From the cell containing the given text, extract its center point as [x, y] coordinate. 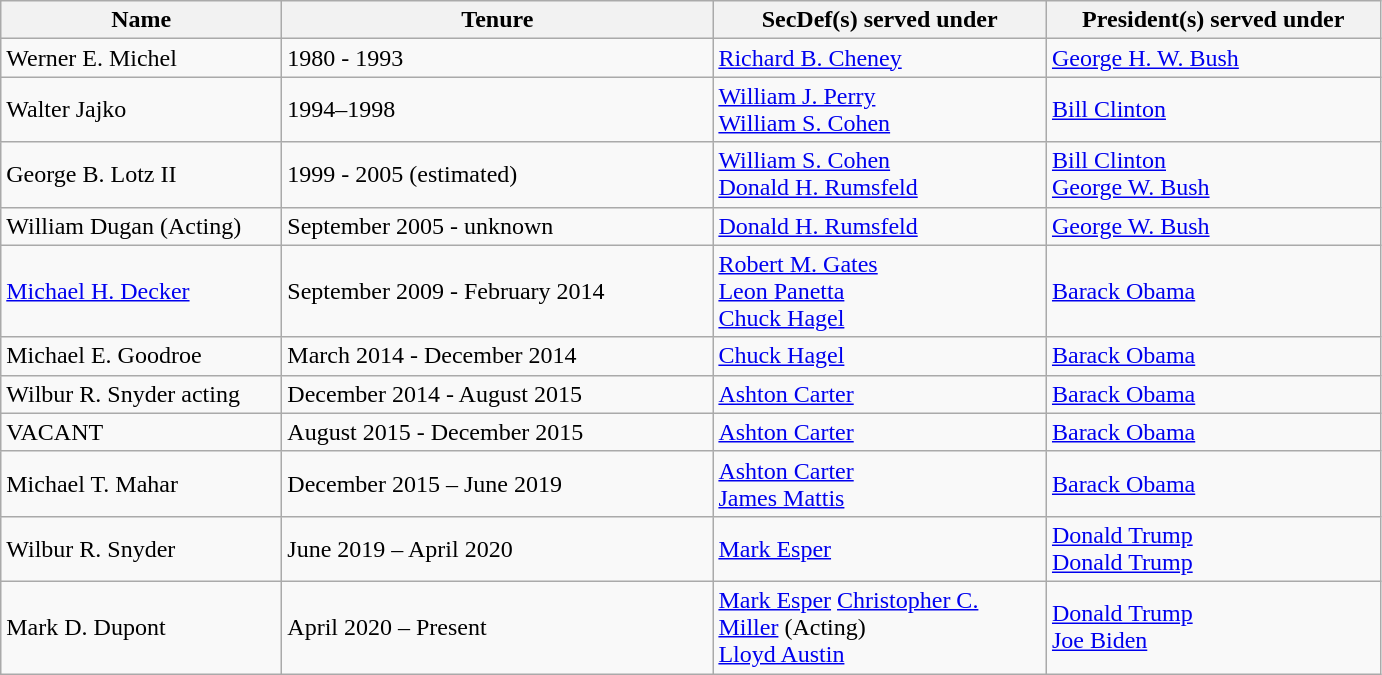
September 2009 - February 2014 [498, 291]
Bill Clinton [1213, 110]
William S. Cohen Donald H. Rumsfeld [880, 174]
Richard B. Cheney [880, 58]
Donald TrumpDonald Trump [1213, 548]
Werner E. Michel [142, 58]
September 2005 - unknown [498, 226]
Mark Esper [880, 548]
Wilbur R. Snyder acting [142, 394]
December 2014 - August 2015 [498, 394]
Walter Jajko [142, 110]
Mark Esper Christopher C. Miller (Acting) Lloyd Austin [880, 627]
December 2015 – June 2019 [498, 484]
Michael E. Goodroe [142, 356]
April 2020 – Present [498, 627]
Michael T. Mahar [142, 484]
SecDef(s) served under [880, 20]
Tenure [498, 20]
Donald H. Rumsfeld [880, 226]
June 2019 – April 2020 [498, 548]
1980 - 1993 [498, 58]
Wilbur R. Snyder [142, 548]
March 2014 - December 2014 [498, 356]
Michael H. Decker [142, 291]
President(s) served under [1213, 20]
George B. Lotz II [142, 174]
Robert M. Gates Leon PanettaChuck Hagel [880, 291]
1999 - 2005 (estimated) [498, 174]
Chuck Hagel [880, 356]
Name [142, 20]
George H. W. Bush [1213, 58]
William Dugan (Acting) [142, 226]
Ashton Carter James Mattis [880, 484]
1994–1998 [498, 110]
Donald TrumpJoe Biden [1213, 627]
VACANT [142, 432]
Mark D. Dupont [142, 627]
August 2015 - December 2015 [498, 432]
Bill Clinton George W. Bush [1213, 174]
William J. Perry William S. Cohen [880, 110]
George W. Bush [1213, 226]
